Return (x, y) of the center of cell containing provided text 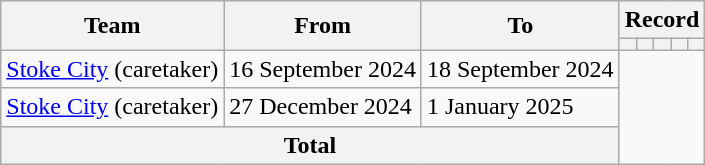
From (323, 26)
Team (112, 26)
Total (310, 145)
Record (662, 20)
1 January 2025 (520, 107)
18 September 2024 (520, 69)
16 September 2024 (323, 69)
27 December 2024 (323, 107)
To (520, 26)
